Capture the cell that displays the provided text and extract its [X, Y] central coordinate. 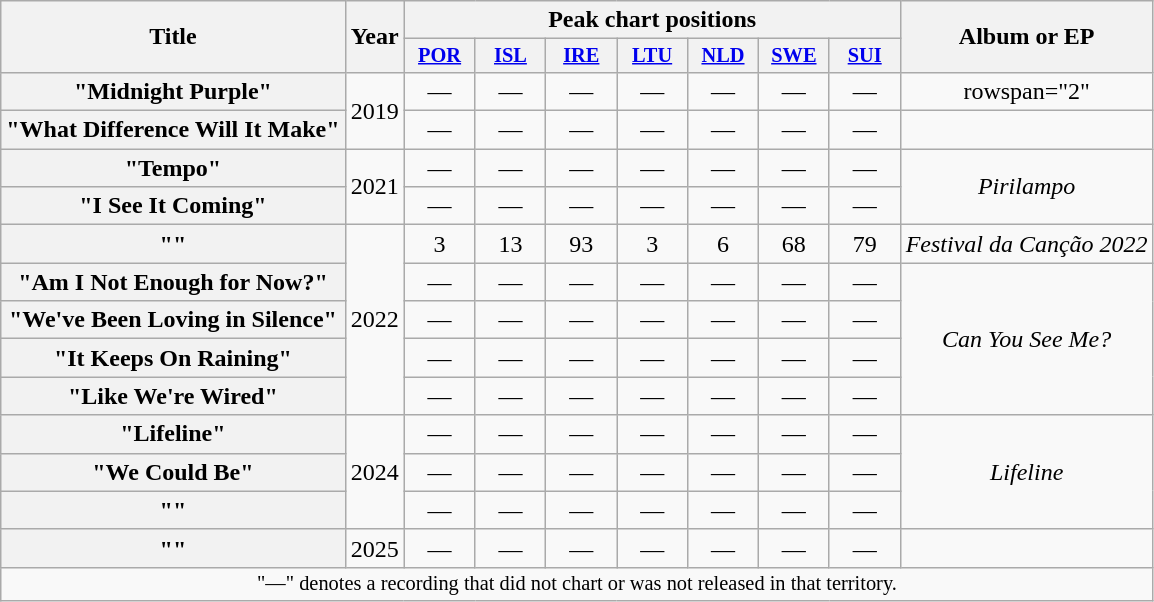
"I See It Coming" [173, 206]
2022 [374, 320]
"—" denotes a recording that did not chart or was not released in that territory. [577, 584]
"We've Been Loving in Silence" [173, 320]
"What Difference Will It Make" [173, 130]
SUI [864, 56]
"Midnight Purple" [173, 91]
Year [374, 37]
"Lifeline" [173, 434]
SWE [794, 56]
rowspan="2" [1026, 91]
Peak chart positions [652, 20]
2024 [374, 472]
68 [794, 244]
Can You See Me? [1026, 339]
NLD [724, 56]
2025 [374, 548]
Title [173, 37]
IRE [582, 56]
Festival da Canção 2022 [1026, 244]
6 [724, 244]
13 [510, 244]
LTU [652, 56]
ISL [510, 56]
"We Could Be" [173, 472]
2019 [374, 110]
"It Keeps On Raining" [173, 358]
2021 [374, 187]
Pirilampo [1026, 187]
Album or EP [1026, 37]
"Like We're Wired" [173, 396]
"Tempo" [173, 168]
POR [440, 56]
Lifeline [1026, 472]
"Am I Not Enough for Now?" [173, 282]
93 [582, 244]
79 [864, 244]
